Locate the cell with the specified text and output its (x, y) center coordinate. 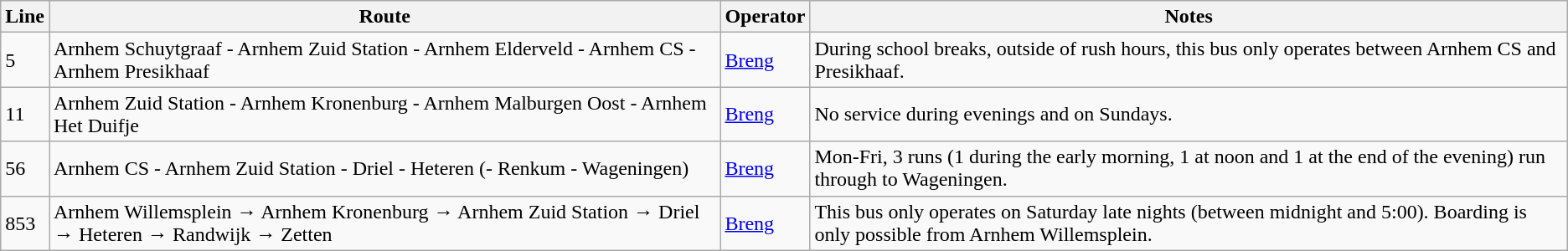
Arnhem CS - Arnhem Zuid Station - Driel - Heteren (- Renkum - Wageningen) (384, 169)
Arnhem Willemsplein → Arnhem Kronenburg → Arnhem Zuid Station → Driel → Heteren → Randwijk → Zetten (384, 223)
853 (25, 223)
No service during evenings and on Sundays. (1189, 114)
Arnhem Zuid Station - Arnhem Kronenburg - Arnhem Malburgen Oost - Arnhem Het Duifje (384, 114)
Route (384, 17)
Arnhem Schuytgraaf - Arnhem Zuid Station - Arnhem Elderveld - Arnhem CS - Arnhem Presikhaaf (384, 60)
5 (25, 60)
11 (25, 114)
Line (25, 17)
Operator (766, 17)
56 (25, 169)
Mon-Fri, 3 runs (1 during the early morning, 1 at noon and 1 at the end of the evening) run through to Wageningen. (1189, 169)
Notes (1189, 17)
During school breaks, outside of rush hours, this bus only operates between Arnhem CS and Presikhaaf. (1189, 60)
This bus only operates on Saturday late nights (between midnight and 5:00). Boarding is only possible from Arnhem Willemsplein. (1189, 223)
